Identify which cell holds the provided text, then report its (x, y) central coordinate. 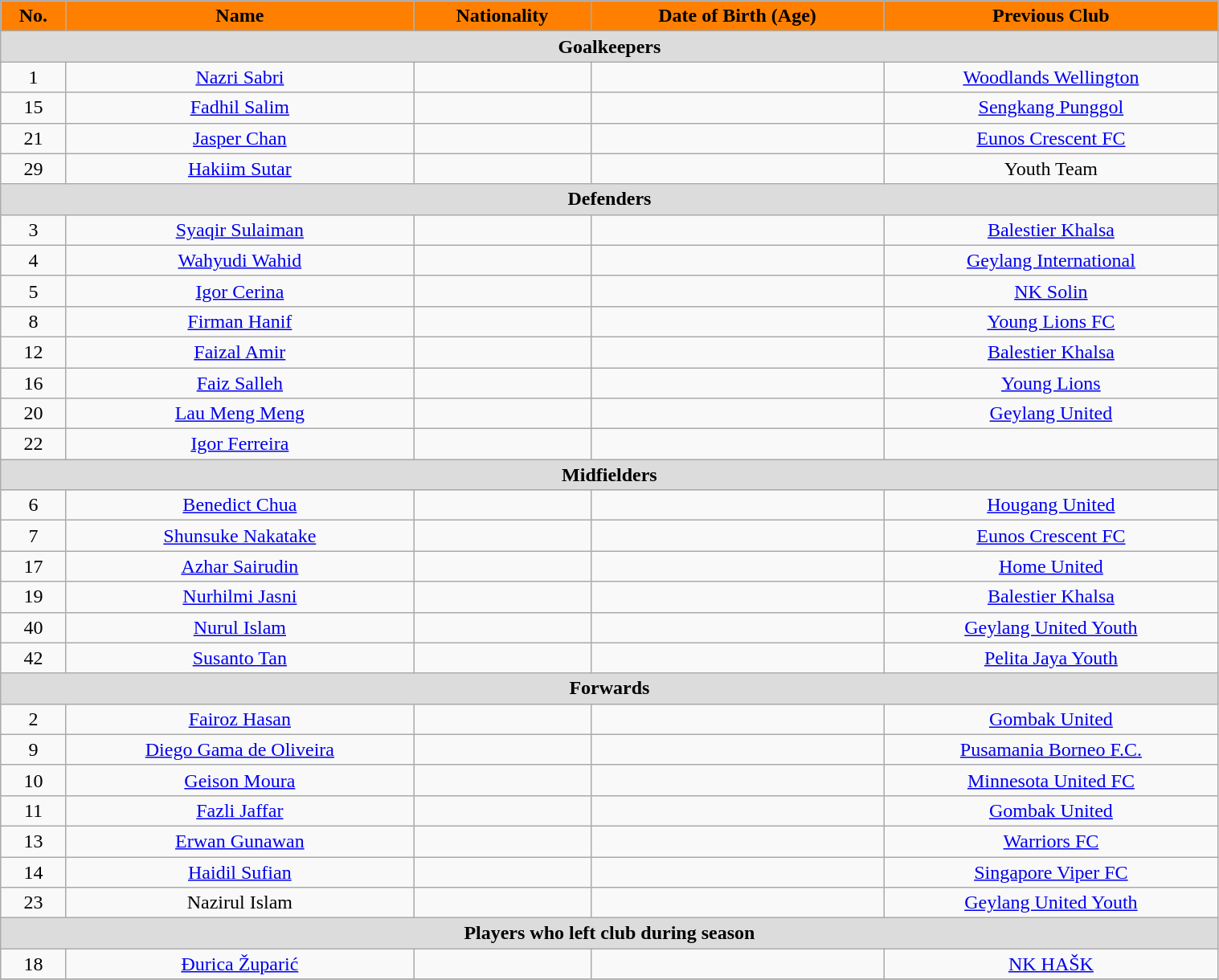
18 (34, 964)
Warriors FC (1051, 841)
Youth Team (1051, 169)
No. (34, 16)
Shunsuke Nakatake (239, 536)
16 (34, 383)
Nurhilmi Jasni (239, 597)
Goalkeepers (609, 47)
Midfielders (609, 475)
Woodlands Wellington (1051, 77)
13 (34, 841)
Date of Birth (Age) (738, 16)
Diego Gama de Oliveira (239, 749)
Fadhil Salim (239, 108)
Defenders (609, 199)
Minnesota United FC (1051, 780)
Name (239, 16)
Igor Ferreira (239, 444)
8 (34, 321)
Fazli Jaffar (239, 811)
23 (34, 903)
Previous Club (1051, 16)
Lau Meng Meng (239, 414)
Faizal Amir (239, 352)
Hougang United (1051, 505)
14 (34, 872)
Benedict Chua (239, 505)
Home United (1051, 566)
22 (34, 444)
Faiz Salleh (239, 383)
17 (34, 566)
Haidil Sufian (239, 872)
15 (34, 108)
Igor Cerina (239, 291)
29 (34, 169)
Nazirul Islam (239, 903)
3 (34, 230)
11 (34, 811)
Sengkang Punggol (1051, 108)
Forwards (609, 688)
40 (34, 627)
Nationality (503, 16)
7 (34, 536)
20 (34, 414)
1 (34, 77)
NK HAŠK (1051, 964)
9 (34, 749)
Young Lions FC (1051, 321)
Young Lions (1051, 383)
Geylang International (1051, 260)
Syaqir Sulaiman (239, 230)
10 (34, 780)
Nurul Islam (239, 627)
Nazri Sabri (239, 77)
Pelita Jaya Youth (1051, 658)
2 (34, 719)
5 (34, 291)
Geison Moura (239, 780)
Wahyudi Wahid (239, 260)
Hakiim Sutar (239, 169)
Azhar Sairudin (239, 566)
Singapore Viper FC (1051, 872)
Erwan Gunawan (239, 841)
Jasper Chan (239, 138)
21 (34, 138)
Players who left club during season (609, 933)
6 (34, 505)
12 (34, 352)
Susanto Tan (239, 658)
19 (34, 597)
Pusamania Borneo F.C. (1051, 749)
NK Solin (1051, 291)
4 (34, 260)
Fairoz Hasan (239, 719)
42 (34, 658)
Geylang United (1051, 414)
Đurica Župarić (239, 964)
Firman Hanif (239, 321)
